Detect which cell encompasses the target text, then output its (x, y) center coordinate. 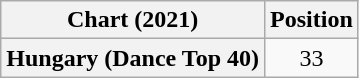
Hungary (Dance Top 40) (133, 58)
Chart (2021) (133, 20)
Position (312, 20)
33 (312, 58)
